Search for the cell housing the specified text and yield its (x, y) center coordinate. 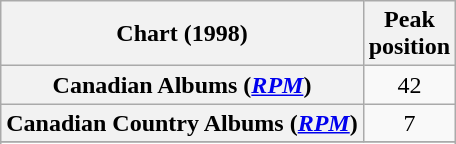
Canadian Albums (RPM) (182, 85)
Canadian Country Albums (RPM) (182, 123)
7 (409, 123)
Peak position (409, 34)
42 (409, 85)
Chart (1998) (182, 34)
